Detect which cell encompasses the target text, then output its (x, y) center coordinate. 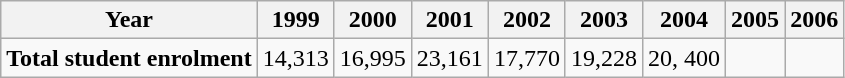
2005 (756, 20)
Total student enrolment (129, 58)
2004 (684, 20)
16,995 (372, 58)
19,228 (604, 58)
2001 (450, 20)
2002 (526, 20)
20, 400 (684, 58)
Year (129, 20)
1999 (296, 20)
23,161 (450, 58)
17,770 (526, 58)
2003 (604, 20)
2006 (814, 20)
14,313 (296, 58)
2000 (372, 20)
